Find where the given text appears and provide that cell's center as [X, Y] coordinate. 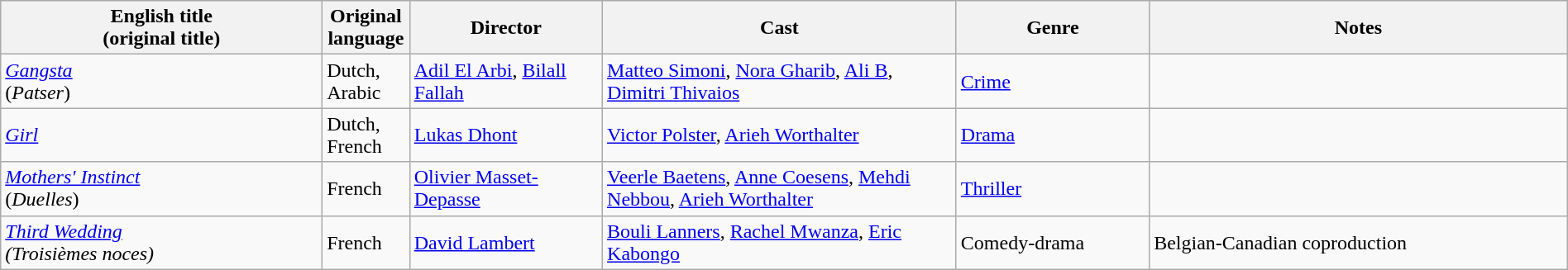
Belgian-Canadian coproduction [1359, 243]
Original language [366, 28]
Lukas Dhont [506, 135]
Mothers' Instinct (Duelles) [162, 188]
Thriller [1052, 188]
Matteo Simoni, Nora Gharib, Ali B, Dimitri Thivaios [780, 81]
Genre [1052, 28]
English title (original title) [162, 28]
Dutch, French [366, 135]
Director [506, 28]
Third Wedding (Troisièmes noces) [162, 243]
Crime [1052, 81]
Olivier Masset-Depasse [506, 188]
Comedy-drama [1052, 243]
Drama [1052, 135]
Gangsta (Patser) [162, 81]
David Lambert [506, 243]
Girl [162, 135]
Adil El Arbi, Bilall Fallah [506, 81]
Dutch, Arabic [366, 81]
Bouli Lanners, Rachel Mwanza, Eric Kabongo [780, 243]
Notes [1359, 28]
Victor Polster, Arieh Worthalter [780, 135]
Veerle Baetens, Anne Coesens, Mehdi Nebbou, Arieh Worthalter [780, 188]
Cast [780, 28]
